Identify which cell holds the provided text, then report its [X, Y] central coordinate. 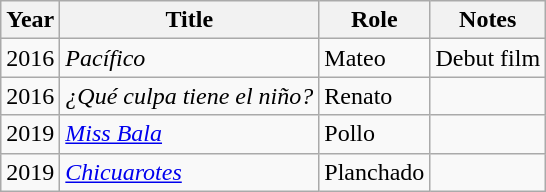
Mateo [374, 58]
Year [30, 20]
Miss Bala [190, 134]
Planchado [374, 172]
Debut film [488, 58]
Renato [374, 96]
Notes [488, 20]
Pollo [374, 134]
Title [190, 20]
¿Qué culpa tiene el niño? [190, 96]
Pacífico [190, 58]
Chicuarotes [190, 172]
Role [374, 20]
